Return (X, Y) of the center of cell containing provided text 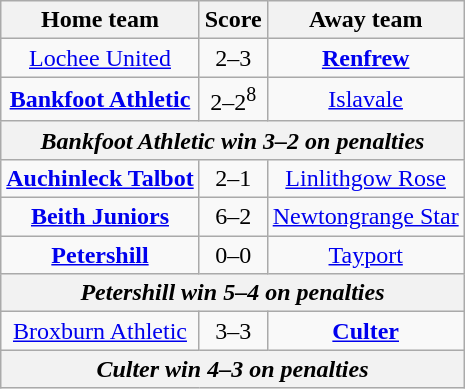
3–3 (233, 331)
Lochee United (100, 58)
Culter (366, 331)
Linlithgow Rose (366, 178)
Broxburn Athletic (100, 331)
Score (233, 20)
Tayport (366, 255)
Bankfoot Athletic win 3–2 on penalties (232, 140)
2–3 (233, 58)
0–0 (233, 255)
Auchinleck Talbot (100, 178)
Beith Juniors (100, 217)
2–1 (233, 178)
2–28 (233, 100)
Petershill win 5–4 on penalties (232, 293)
Renfrew (366, 58)
6–2 (233, 217)
Islavale (366, 100)
Away team (366, 20)
Petershill (100, 255)
Bankfoot Athletic (100, 100)
Home team (100, 20)
Newtongrange Star (366, 217)
Culter win 4–3 on penalties (232, 369)
